Locate the cell with the specified text and output its [X, Y] center coordinate. 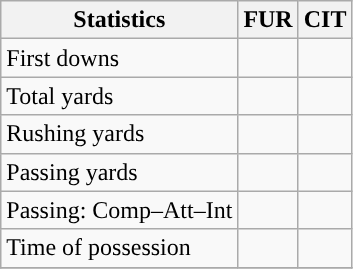
Passing yards [120, 172]
First downs [120, 58]
Passing: Comp–Att–Int [120, 210]
Total yards [120, 96]
CIT [325, 20]
Rushing yards [120, 134]
Time of possession [120, 248]
Statistics [120, 20]
FUR [268, 20]
